Capture the cell that displays the provided text and extract its [X, Y] central coordinate. 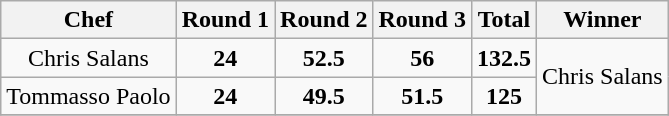
56 [422, 58]
132.5 [504, 58]
49.5 [324, 96]
Chef [88, 20]
Winner [603, 20]
125 [504, 96]
51.5 [422, 96]
Total [504, 20]
Round 3 [422, 20]
52.5 [324, 58]
Round 1 [225, 20]
Tommasso Paolo [88, 96]
Round 2 [324, 20]
